Determine the [x, y] coordinate at the center of the cell enclosing the given text.  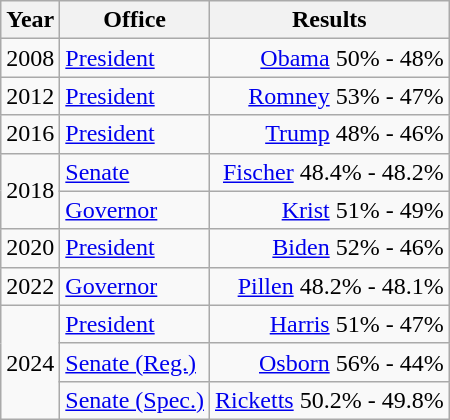
Obama 50% - 48% [329, 58]
2008 [30, 58]
Biden 52% - 46% [329, 248]
Ricketts 50.2% - 49.8% [329, 400]
Osborn 56% - 44% [329, 362]
2018 [30, 191]
2020 [30, 248]
2012 [30, 96]
Romney 53% - 47% [329, 96]
2016 [30, 134]
Senate (Spec.) [135, 400]
Results [329, 20]
Office [135, 20]
Fischer 48.4% - 48.2% [329, 172]
2024 [30, 362]
2022 [30, 286]
Pillen 48.2% - 48.1% [329, 286]
Trump 48% - 46% [329, 134]
Harris 51% - 47% [329, 324]
Senate [135, 172]
Senate (Reg.) [135, 362]
Year [30, 20]
Krist 51% - 49% [329, 210]
